Find where the given text appears and provide that cell's center as (x, y) coordinate. 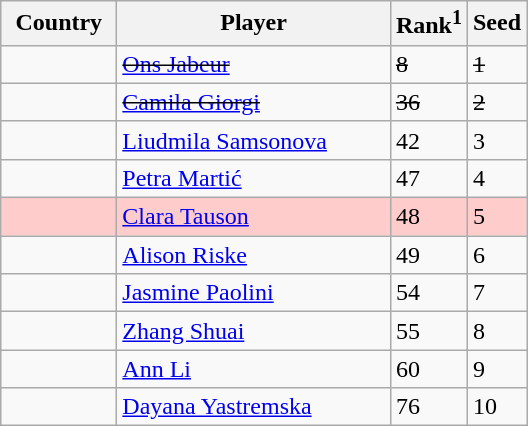
76 (428, 407)
60 (428, 369)
Country (59, 24)
Ann Li (254, 369)
Zhang Shuai (254, 331)
Petra Martić (254, 178)
55 (428, 331)
2 (496, 102)
Dayana Yastremska (254, 407)
Seed (496, 24)
7 (496, 293)
5 (496, 217)
6 (496, 255)
Jasmine Paolini (254, 293)
Player (254, 24)
47 (428, 178)
Rank1 (428, 24)
42 (428, 140)
49 (428, 255)
4 (496, 178)
Ons Jabeur (254, 64)
Clara Tauson (254, 217)
Alison Riske (254, 255)
Liudmila Samsonova (254, 140)
54 (428, 293)
Camila Giorgi (254, 102)
3 (496, 140)
1 (496, 64)
10 (496, 407)
48 (428, 217)
36 (428, 102)
9 (496, 369)
